For the text-containing cell, return its midpoint in (x, y) coordinate format. 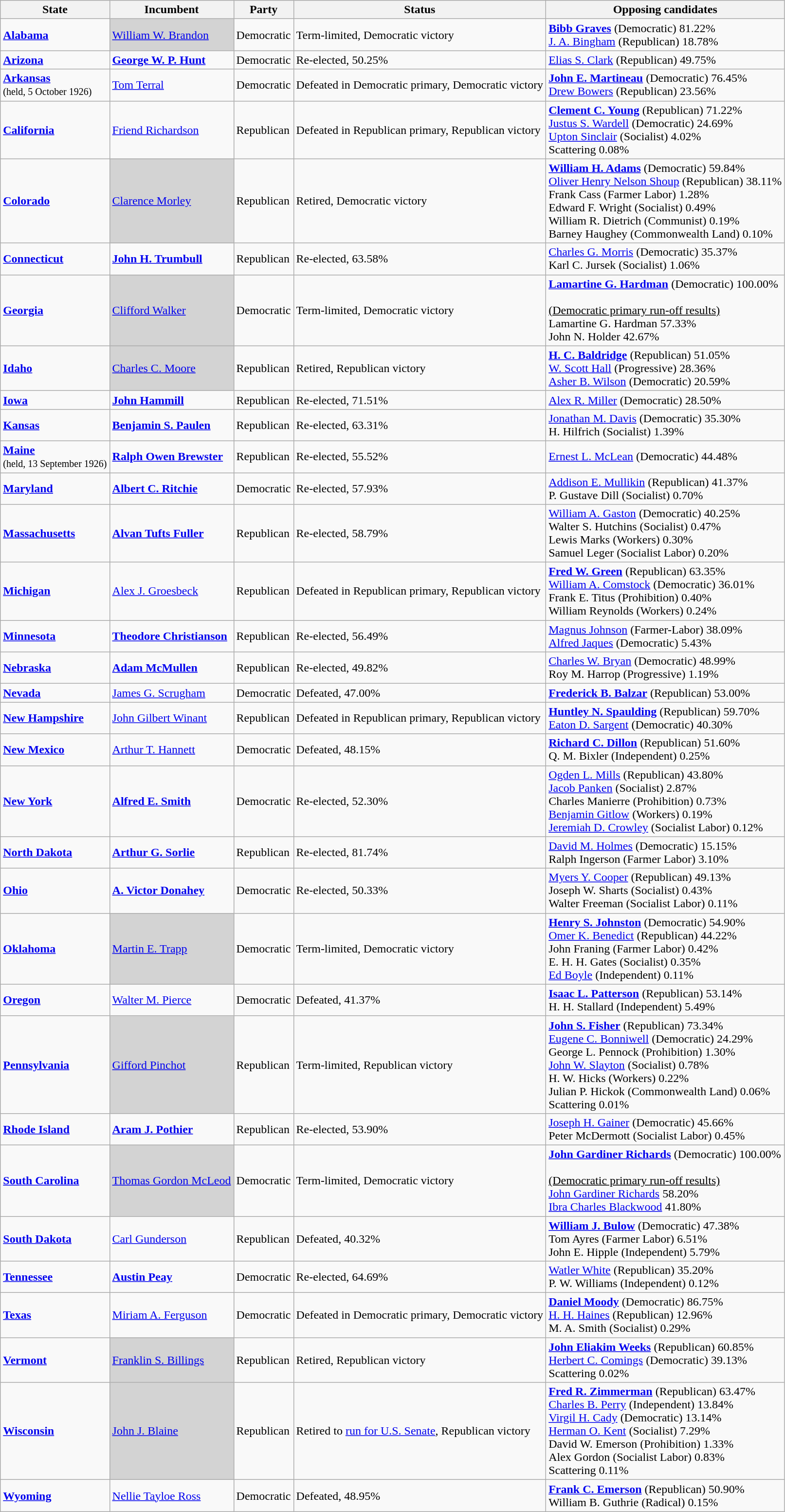
Incumbent (171, 10)
Bibb Graves (Democratic) 81.22%J. A. Bingham (Republican) 18.78% (665, 35)
Myers Y. Cooper (Republican) 49.13%Joseph W. Sharts (Socialist) 0.43%Walter Freeman (Socialist Labor) 0.11% (665, 891)
Defeated, 47.00% (420, 693)
Michigan (55, 591)
Franklin S. Billings (171, 1360)
South Dakota (55, 1239)
Arthur T. Hannett (171, 750)
Re-elected, 63.31% (420, 425)
Alex J. Groesbeck (171, 591)
Tennessee (55, 1277)
Connecticut (55, 259)
Pennsylvania (55, 1064)
Wyoming (55, 1496)
John Gilbert Winant (171, 718)
Party (264, 10)
Ralph Owen Brewster (171, 457)
Arthur G. Sorlie (171, 852)
Theodore Christianson (171, 636)
Kansas (55, 425)
Watler White (Republican) 35.20%P. W. Williams (Independent) 0.12% (665, 1277)
Texas (55, 1315)
Clement C. Young (Republican) 71.22%Justus S. Wardell (Democratic) 24.69%Upton Sinclair (Socialist) 4.02%Scattering 0.08% (665, 130)
Charles W. Bryan (Democratic) 48.99%Roy M. Harrop (Progressive) 1.19% (665, 668)
Lamartine G. Hardman (Democratic) 100.00%(Democratic primary run-off results)Lamartine G. Hardman 57.33%John N. Holder 42.67% (665, 310)
John Gardiner Richards (Democratic) 100.00%(Democratic primary run-off results)John Gardiner Richards 58.20%Ibra Charles Blackwood 41.80% (665, 1180)
Daniel Moody (Democratic) 86.75%H. H. Haines (Republican) 12.96%M. A. Smith (Socialist) 0.29% (665, 1315)
North Dakota (55, 852)
Nellie Tayloe Ross (171, 1496)
Richard C. Dillon (Republican) 51.60%Q. M. Bixler (Independent) 0.25% (665, 750)
Defeated, 40.32% (420, 1239)
Re-elected, 58.79% (420, 534)
Massachusetts (55, 534)
William W. Brandon (171, 35)
Arizona (55, 60)
Charles C. Moore (171, 368)
Oklahoma (55, 949)
Re-elected, 53.90% (420, 1129)
Walter M. Pierce (171, 1000)
South Carolina (55, 1180)
Re-elected, 63.58% (420, 259)
William A. Gaston (Democratic) 40.25%Walter S. Hutchins (Socialist) 0.47%Lewis Marks (Workers) 0.30%Samuel Leger (Socialist Labor) 0.20% (665, 534)
Gifford Pinchot (171, 1064)
New Mexico (55, 750)
A. Victor Donahey (171, 891)
Elias S. Clark (Republican) 49.75% (665, 60)
Re-elected, 55.52% (420, 457)
Minnesota (55, 636)
Re-elected, 64.69% (420, 1277)
Aram J. Pothier (171, 1129)
Huntley N. Spaulding (Republican) 59.70%Eaton D. Sargent (Democratic) 40.30% (665, 718)
Re-elected, 71.51% (420, 400)
Alex R. Miller (Democratic) 28.50% (665, 400)
Charles G. Morris (Democratic) 35.37%Karl C. Jursek (Socialist) 1.06% (665, 259)
California (55, 130)
Vermont (55, 1360)
Thomas Gordon McLeod (171, 1180)
H. C. Baldridge (Republican) 51.05%W. Scott Hall (Progressive) 28.36%Asher B. Wilson (Democratic) 20.59% (665, 368)
Re-elected, 50.33% (420, 891)
Friend Richardson (171, 130)
Arkansas(held, 5 October 1926) (55, 85)
Miriam A. Ferguson (171, 1315)
Albert C. Ritchie (171, 488)
Alfred E. Smith (171, 801)
Opposing candidates (665, 10)
Ernest L. McLean (Democratic) 44.48% (665, 457)
Alvan Tufts Fuller (171, 534)
John Eliakim Weeks (Republican) 60.85%Herbert C. Comings (Democratic) 39.13%Scattering 0.02% (665, 1360)
George W. P. Hunt (171, 60)
New York (55, 801)
Maryland (55, 488)
Georgia (55, 310)
New Hampshire (55, 718)
Fred W. Green (Republican) 63.35%William A. Comstock (Democratic) 36.01%Frank E. Titus (Prohibition) 0.40%William Reynolds (Workers) 0.24% (665, 591)
Re-elected, 56.49% (420, 636)
Re-elected, 57.93% (420, 488)
Magnus Johnson (Farmer-Labor) 38.09%Alfred Jaques (Democratic) 5.43% (665, 636)
Benjamin S. Paulen (171, 425)
Wisconsin (55, 1431)
James G. Scrugham (171, 693)
Isaac L. Patterson (Republican) 53.14%H. H. Stallard (Independent) 5.49% (665, 1000)
Re-elected, 52.30% (420, 801)
Ohio (55, 891)
Frederick B. Balzar (Republican) 53.00% (665, 693)
Adam McMullen (171, 668)
Colorado (55, 201)
Tom Terral (171, 85)
Term-limited, Republican victory (420, 1064)
Re-elected, 50.25% (420, 60)
State (55, 10)
Carl Gunderson (171, 1239)
Re-elected, 49.82% (420, 668)
John J. Blaine (171, 1431)
Joseph H. Gainer (Democratic) 45.66%Peter McDermott (Socialist Labor) 0.45% (665, 1129)
Jonathan M. Davis (Democratic) 35.30%H. Hilfrich (Socialist) 1.39% (665, 425)
Status (420, 10)
William J. Bulow (Democratic) 47.38%Tom Ayres (Farmer Labor) 6.51%John E. Hipple (Independent) 5.79% (665, 1239)
John H. Trumbull (171, 259)
Rhode Island (55, 1129)
Defeated, 48.15% (420, 750)
Clifford Walker (171, 310)
Martin E. Trapp (171, 949)
Defeated, 41.37% (420, 1000)
Nebraska (55, 668)
Re-elected, 81.74% (420, 852)
Alabama (55, 35)
John E. Martineau (Democratic) 76.45%Drew Bowers (Republican) 23.56% (665, 85)
Frank C. Emerson (Republican) 50.90%William B. Guthrie (Radical) 0.15% (665, 1496)
Defeated, 48.95% (420, 1496)
Oregon (55, 1000)
Retired to run for U.S. Senate, Republican victory (420, 1431)
Clarence Morley (171, 201)
Iowa (55, 400)
Retired, Democratic victory (420, 201)
John Hammill (171, 400)
Nevada (55, 693)
David M. Holmes (Democratic) 15.15%Ralph Ingerson (Farmer Labor) 3.10% (665, 852)
Maine(held, 13 September 1926) (55, 457)
Austin Peay (171, 1277)
Idaho (55, 368)
Addison E. Mullikin (Republican) 41.37%P. Gustave Dill (Socialist) 0.70% (665, 488)
